Capture the cell that displays the provided text and extract its (x, y) central coordinate. 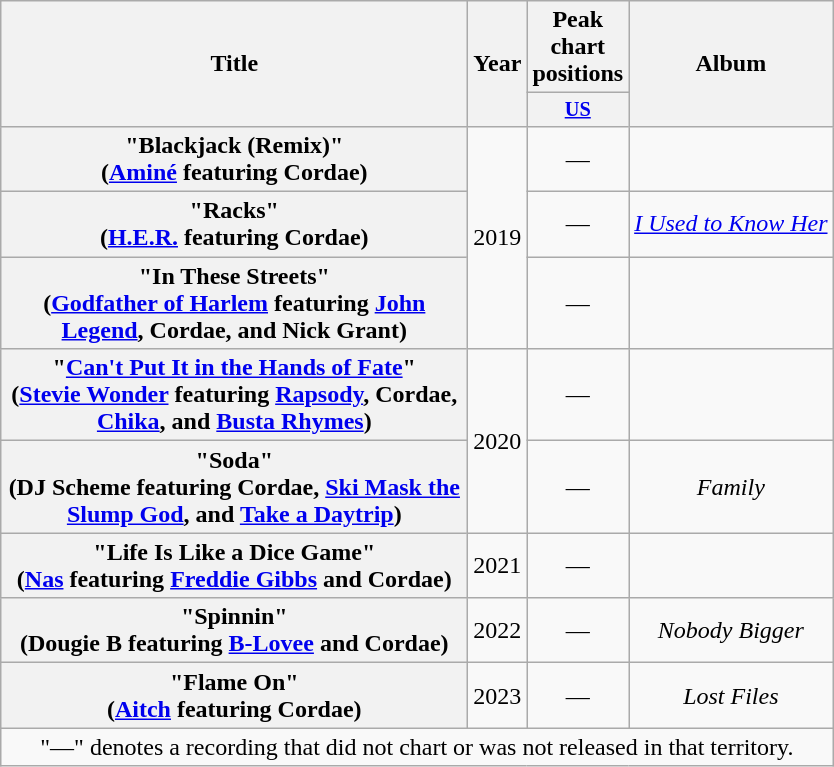
Year (498, 64)
"Flame On"(Aitch featuring Cordae) (234, 696)
Album (731, 64)
2021 (498, 566)
Lost Files (731, 696)
Nobody Bigger (731, 630)
US (578, 110)
2023 (498, 696)
"—" denotes a recording that did not chart or was not released in that territory. (417, 747)
2019 (498, 237)
I Used to Know Her (731, 224)
Peak chart positions (578, 47)
"Soda"(DJ Scheme featuring Cordae, Ski Mask the Slump God, and Take a Daytrip) (234, 487)
2020 (498, 441)
2022 (498, 630)
"Life Is Like a Dice Game"(Nas featuring Freddie Gibbs and Cordae) (234, 566)
Family (731, 487)
"Racks"(H.E.R. featuring Cordae) (234, 224)
"Can't Put It in the Hands of Fate"(Stevie Wonder featuring Rapsody, Cordae, Chika, and Busta Rhymes) (234, 395)
"Spinnin"(Dougie B featuring B-Lovee and Cordae) (234, 630)
"In These Streets"(Godfather of Harlem featuring John Legend, Cordae, and Nick Grant) (234, 303)
"Blackjack (Remix)"(Aminé featuring Cordae) (234, 158)
Title (234, 64)
